Pinpoint the cell where the given text exists, returning its [x, y] midpoint coordinate. 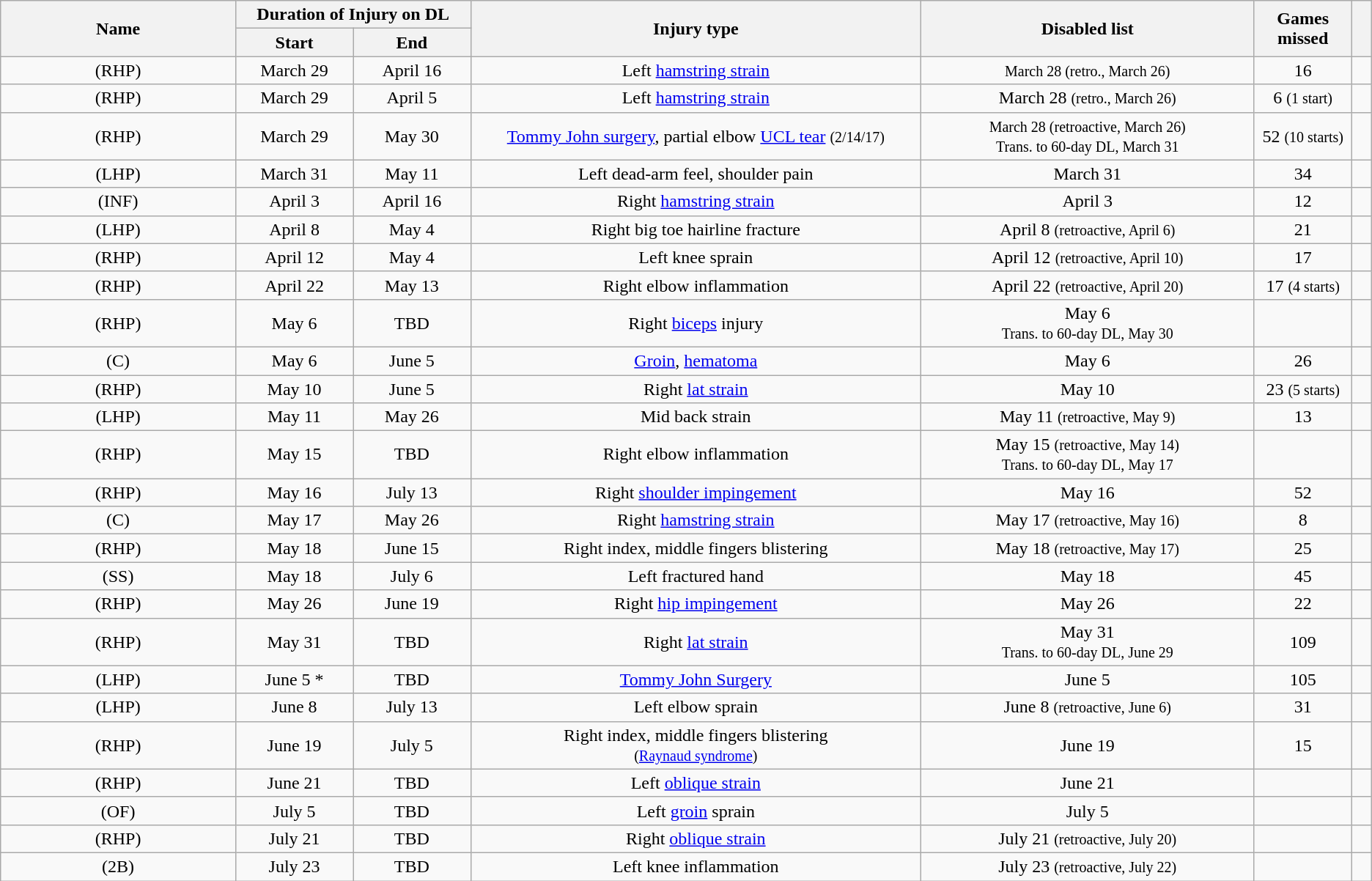
Right biceps injury [696, 322]
April 12 (retroactive, April 10) [1088, 257]
45 [1303, 576]
Right big toe hairline fracture [696, 229]
June 8 (retroactive, June 6) [1088, 707]
Duration of Injury on DL [353, 15]
Tommy John Surgery [696, 679]
23 (5 starts) [1303, 389]
Left dead-arm feel, shoulder pain [696, 174]
May 6 Trans. to 60-day DL, May 30 [1088, 322]
May 15 (retroactive, May 14) Trans. to 60-day DL, May 17 [1088, 454]
April 22 (retroactive, April 20) [1088, 285]
109 [1303, 642]
Left fractured hand [696, 576]
Left knee inflammation [696, 866]
June 5 * [294, 679]
52 [1303, 493]
July 21 [294, 838]
Groin, hematoma [696, 361]
May 17 [294, 520]
May 15 [294, 454]
July 23 [294, 866]
May 31 [294, 642]
July 6 [412, 576]
April 22 [294, 285]
July 23 (retroactive, July 22) [1088, 866]
13 [1303, 417]
17 [1303, 257]
8 [1303, 520]
Name [119, 29]
Mid back strain [696, 417]
Injury type [696, 29]
May 13 [412, 285]
25 [1303, 548]
(INF) [119, 202]
Left elbow sprain [696, 707]
105 [1303, 679]
June 15 [412, 548]
June 8 [294, 707]
34 [1303, 174]
Right oblique strain [696, 838]
May 17 (retroactive, May 16) [1088, 520]
16 [1303, 70]
May 18 (retroactive, May 17) [1088, 548]
Left knee sprain [696, 257]
Start [294, 43]
April 5 [412, 98]
End [412, 43]
March 28 (retroactive, March 26) Trans. to 60-day DL, March 31 [1088, 136]
(OF) [119, 811]
(SS) [119, 576]
Tommy John surgery, partial elbow UCL tear (2/14/17) [696, 136]
May 11 (retroactive, May 9) [1088, 417]
21 [1303, 229]
Right index, middle fingers blistering [696, 548]
April 8 (retroactive, April 6) [1088, 229]
April 8 [294, 229]
April 12 [294, 257]
Left oblique strain [696, 783]
12 [1303, 202]
31 [1303, 707]
July 21 (retroactive, July 20) [1088, 838]
Left groin sprain [696, 811]
Games missed [1303, 29]
Right index, middle fingers blistering (Raynaud syndrome) [696, 745]
(2B) [119, 866]
May 31 Trans. to 60-day DL, June 29 [1088, 642]
17 (4 starts) [1303, 285]
26 [1303, 361]
Right shoulder impingement [696, 493]
Right hip impingement [696, 604]
6 (1 start) [1303, 98]
Disabled list [1088, 29]
15 [1303, 745]
May 30 [412, 136]
52 (10 starts) [1303, 136]
22 [1303, 604]
